Pinpoint the cell where the given text exists, returning its [x, y] midpoint coordinate. 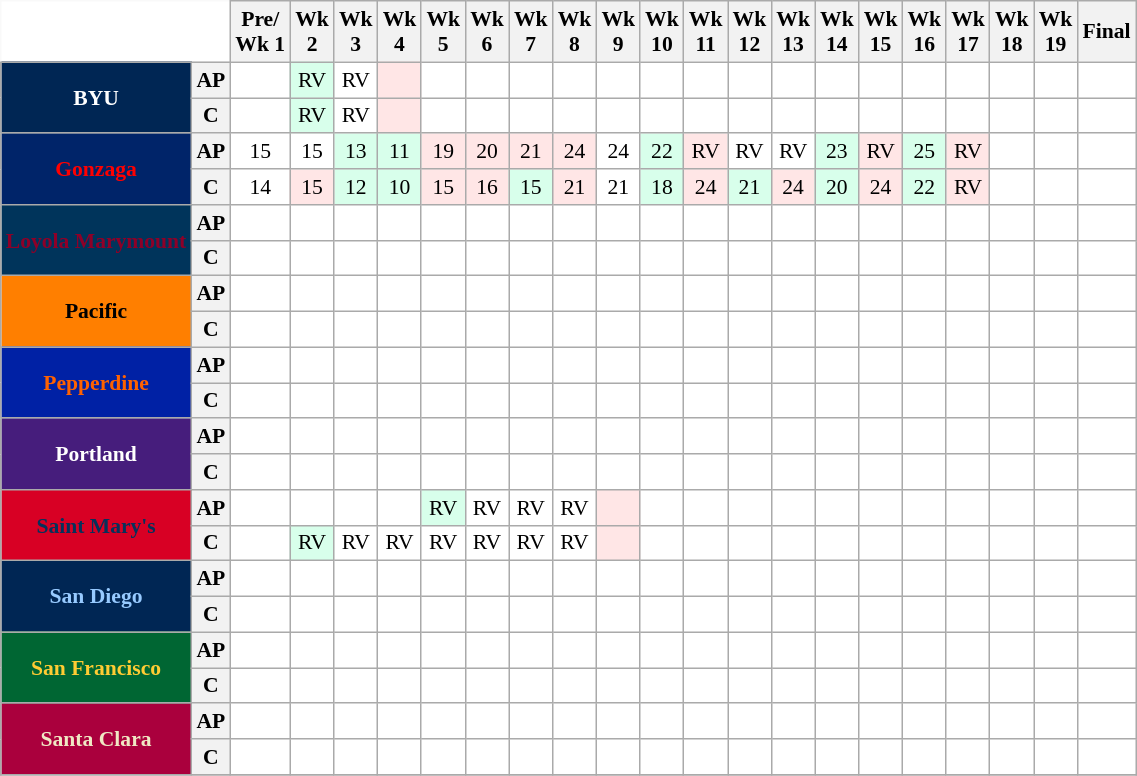
Wk4 [400, 32]
Pepperdine [96, 382]
Wk7 [531, 32]
Santa Clara [96, 740]
Wk11 [706, 32]
Final [1106, 32]
Wk10 [662, 32]
Wk16 [924, 32]
Loyola Marymount [96, 240]
Portland [96, 454]
Wk13 [793, 32]
23 [837, 152]
BYU [96, 98]
Wk17 [968, 32]
Wk3 [356, 32]
Wk19 [1056, 32]
Wk2 [312, 32]
Pre/Wk 1 [260, 32]
Wk9 [618, 32]
Wk6 [487, 32]
Saint Mary's [96, 526]
Wk5 [443, 32]
16 [487, 187]
Pacific [96, 312]
San Diego [96, 596]
10 [400, 187]
Wk18 [1012, 32]
Wk15 [881, 32]
Wk14 [837, 32]
Wk12 [750, 32]
14 [260, 187]
25 [924, 152]
San Francisco [96, 668]
18 [662, 187]
Gonzaga [96, 170]
11 [400, 152]
13 [356, 152]
12 [356, 187]
19 [443, 152]
Wk8 [575, 32]
